Pinpoint the cell where the given text exists, returning its [x, y] midpoint coordinate. 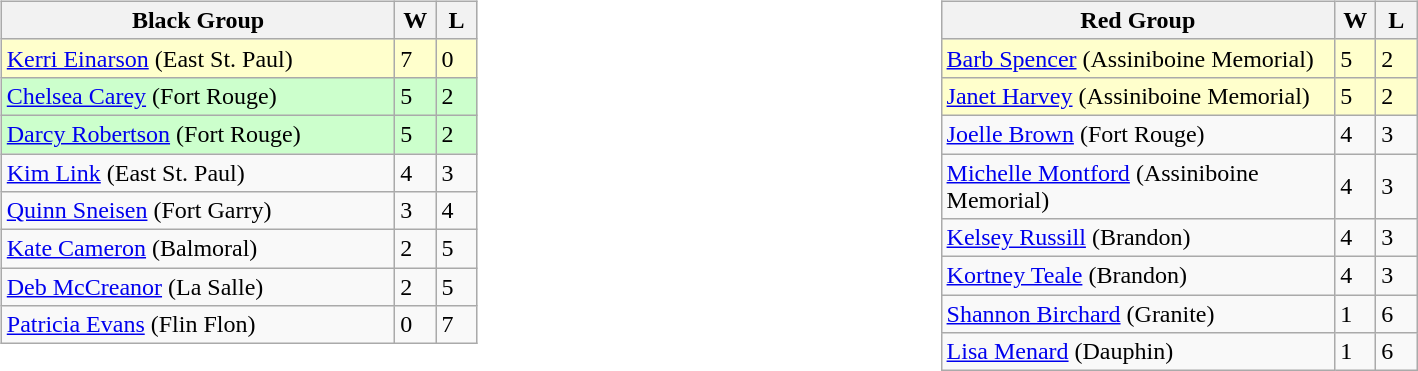
Kelsey Russill (Brandon) [1138, 238]
Michelle Montford (Assiniboine Memorial) [1138, 186]
Patricia Evans (Flin Flon) [198, 325]
Kerri Einarson (East St. Paul) [198, 58]
Janet Harvey (Assiniboine Memorial) [1138, 96]
Shannon Birchard (Granite) [1138, 314]
Kortney Teale (Brandon) [1138, 276]
Red Group [1138, 20]
Kim Link (East St. Paul) [198, 173]
Joelle Brown (Fort Rouge) [1138, 134]
Chelsea Carey (Fort Rouge) [198, 96]
Darcy Robertson (Fort Rouge) [198, 134]
Kate Cameron (Balmoral) [198, 249]
Barb Spencer (Assiniboine Memorial) [1138, 58]
Lisa Menard (Dauphin) [1138, 352]
Black Group [198, 20]
Deb McCreanor (La Salle) [198, 287]
Quinn Sneisen (Fort Garry) [198, 211]
